Return [X, Y] of the center of cell containing provided text 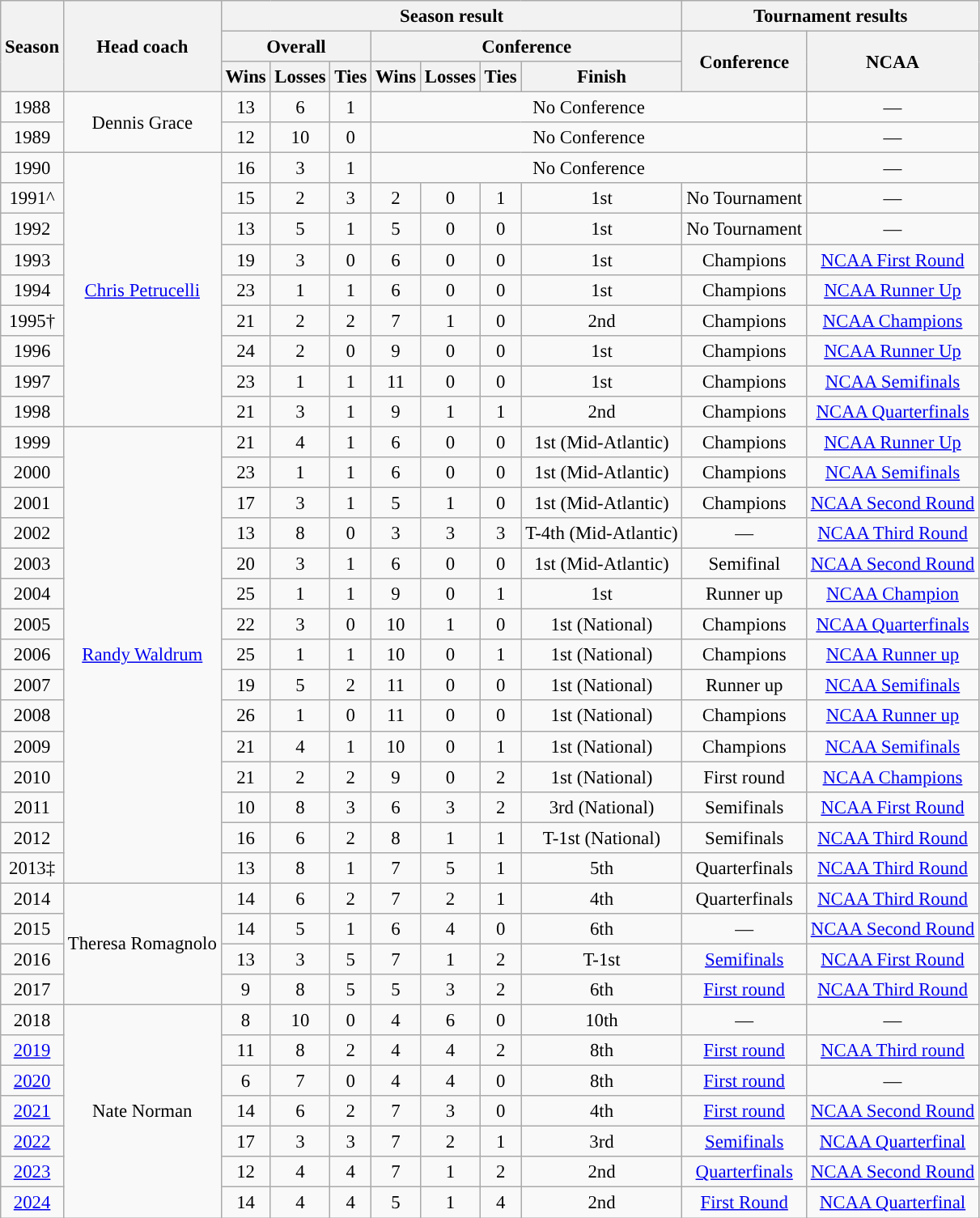
T-4th (Mid-Atlantic) [602, 533]
1988 [32, 108]
2005 [32, 625]
15 [246, 198]
T-1st (National) [602, 838]
Nate Norman [142, 1112]
Tournament results [830, 16]
3rd (National) [602, 807]
Overall [296, 47]
1994 [32, 290]
2002 [32, 533]
Theresa Romagnolo [142, 944]
1998 [32, 412]
2007 [32, 685]
2013‡ [32, 868]
20 [246, 564]
1995† [32, 320]
Dennis Grace [142, 123]
2019 [32, 1050]
Chris Petrucelli [142, 290]
2001 [32, 503]
2011 [32, 807]
Head coach [142, 47]
T-1st [602, 959]
1992 [32, 229]
5th [602, 868]
26 [246, 716]
2012 [32, 838]
Randy Waldrum [142, 655]
2017 [32, 990]
1999 [32, 442]
Season [32, 47]
2000 [32, 473]
2018 [32, 1021]
2023 [32, 1173]
NCAA [892, 62]
1993 [32, 260]
First Round [745, 1203]
2022 [32, 1142]
2009 [32, 746]
NCAA Champion [892, 594]
1989 [32, 138]
24 [246, 350]
2010 [32, 777]
NCAA Third round [892, 1050]
2020 [32, 1081]
10th [602, 1021]
2003 [32, 564]
2021 [32, 1111]
1996 [32, 350]
1991^ [32, 198]
2006 [32, 655]
2015 [32, 929]
2016 [32, 959]
Finish [602, 77]
Season result [452, 16]
1990 [32, 168]
1997 [32, 381]
2014 [32, 898]
Semifinal [745, 564]
22 [246, 625]
3rd [602, 1142]
2008 [32, 716]
2024 [32, 1203]
2004 [32, 594]
